Extract the [X, Y] coordinate from the center of the cell holding the provided text.  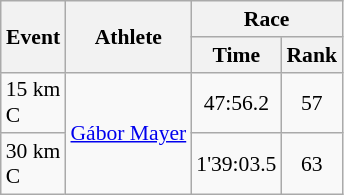
Race [266, 19]
63 [312, 164]
57 [312, 102]
Athlete [128, 36]
47:56.2 [236, 102]
1'39:03.5 [236, 164]
30 km C [34, 164]
Rank [312, 55]
Event [34, 36]
Time [236, 55]
Gábor Mayer [128, 133]
15 km C [34, 102]
